Extract the [X, Y] coordinate from the center of the cell holding the provided text.  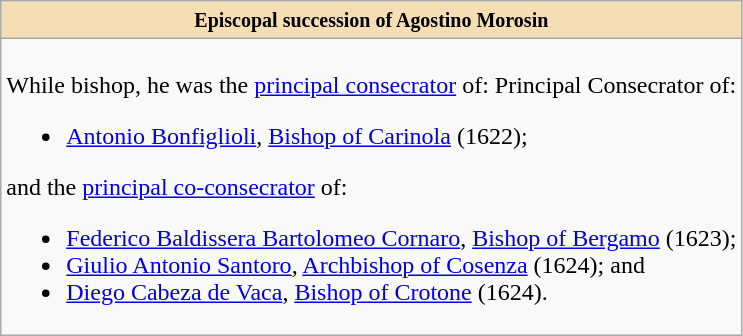
Episcopal succession of Agostino Morosin [372, 20]
